Return the [x, y] coordinate for the center point of the cell that contains the specified text.  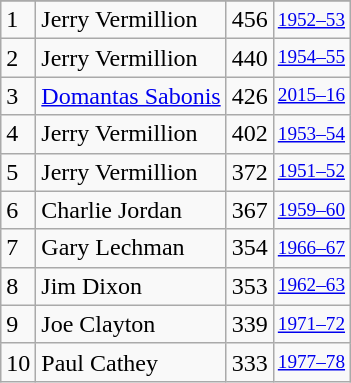
10 [18, 362]
1951–52 [311, 172]
367 [250, 210]
6 [18, 210]
1959–60 [311, 210]
2 [18, 58]
353 [250, 286]
2015–16 [311, 96]
7 [18, 248]
402 [250, 134]
372 [250, 172]
1953–54 [311, 134]
333 [250, 362]
Joe Clayton [131, 324]
Paul Cathey [131, 362]
1 [18, 20]
456 [250, 20]
339 [250, 324]
426 [250, 96]
440 [250, 58]
1977–78 [311, 362]
1952–53 [311, 20]
9 [18, 324]
4 [18, 134]
8 [18, 286]
Gary Lechman [131, 248]
1962–63 [311, 286]
Domantas Sabonis [131, 96]
3 [18, 96]
354 [250, 248]
5 [18, 172]
Jim Dixon [131, 286]
1966–67 [311, 248]
1954–55 [311, 58]
1971–72 [311, 324]
Charlie Jordan [131, 210]
